Extract the (X, Y) coordinate from the center of the cell holding the provided text.  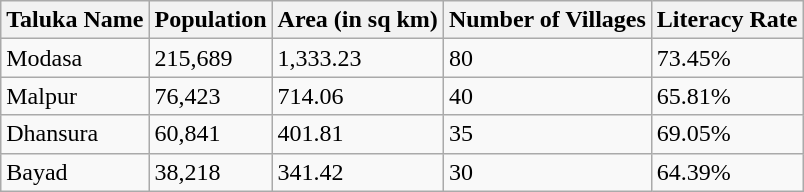
Bayad (75, 172)
Literacy Rate (727, 20)
40 (547, 96)
80 (547, 58)
Area (in sq km) (358, 20)
Population (210, 20)
35 (547, 134)
65.81% (727, 96)
1,333.23 (358, 58)
Number of Villages (547, 20)
69.05% (727, 134)
30 (547, 172)
64.39% (727, 172)
60,841 (210, 134)
341.42 (358, 172)
714.06 (358, 96)
Malpur (75, 96)
73.45% (727, 58)
Dhansura (75, 134)
38,218 (210, 172)
76,423 (210, 96)
215,689 (210, 58)
401.81 (358, 134)
Taluka Name (75, 20)
Modasa (75, 58)
